Return [X, Y] of the center of cell containing provided text 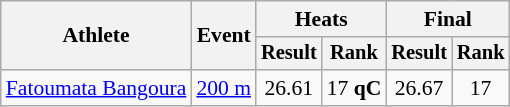
Athlete [96, 36]
17 [481, 88]
Event [224, 36]
26.61 [289, 88]
200 m [224, 88]
Final [448, 19]
Heats [321, 19]
17 qC [354, 88]
Fatoumata Bangoura [96, 88]
26.67 [419, 88]
